Identify which cell holds the provided text, then report its [x, y] central coordinate. 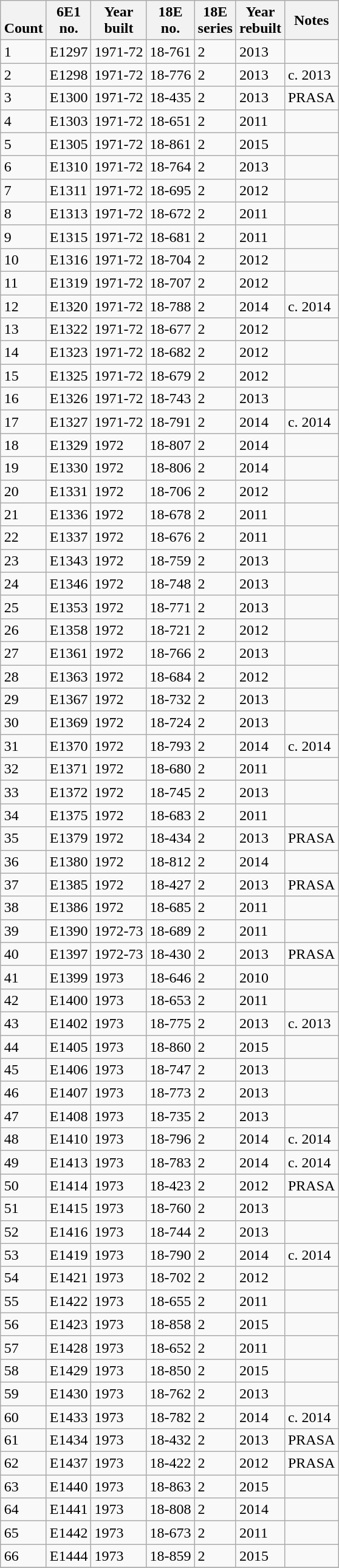
18-423 [170, 1186]
18-764 [170, 167]
18-673 [170, 1533]
E1402 [69, 1023]
35 [23, 838]
E1385 [69, 885]
19 [23, 468]
E1390 [69, 931]
E1327 [69, 422]
31 [23, 746]
14 [23, 353]
18-689 [170, 931]
18-685 [170, 908]
18-863 [170, 1487]
E1353 [69, 607]
18-695 [170, 190]
18-859 [170, 1556]
18-681 [170, 237]
26 [23, 630]
Yearbuilt [119, 21]
7 [23, 190]
18-744 [170, 1232]
18-793 [170, 746]
18-676 [170, 537]
E1337 [69, 537]
E1343 [69, 561]
55 [23, 1301]
22 [23, 537]
E1369 [69, 723]
E1444 [69, 1556]
E1325 [69, 376]
18-850 [170, 1370]
18-775 [170, 1023]
18-672 [170, 213]
E1421 [69, 1278]
6 [23, 167]
18-724 [170, 723]
E1440 [69, 1487]
18-683 [170, 815]
17 [23, 422]
E1430 [69, 1394]
42 [23, 1000]
18-806 [170, 468]
18-766 [170, 653]
E1441 [69, 1510]
49 [23, 1162]
65 [23, 1533]
30 [23, 723]
39 [23, 931]
66 [23, 1556]
6E1no. [69, 21]
E1370 [69, 746]
E1311 [69, 190]
23 [23, 561]
57 [23, 1347]
3 [23, 98]
45 [23, 1070]
28 [23, 677]
E1410 [69, 1139]
27 [23, 653]
18-759 [170, 561]
E1400 [69, 1000]
E1313 [69, 213]
E1408 [69, 1116]
E1399 [69, 977]
E1386 [69, 908]
18-812 [170, 862]
59 [23, 1394]
11 [23, 283]
18-422 [170, 1463]
E1371 [69, 769]
E1336 [69, 514]
29 [23, 700]
58 [23, 1370]
E1437 [69, 1463]
E1363 [69, 677]
32 [23, 769]
18-679 [170, 376]
E1413 [69, 1162]
E1423 [69, 1324]
18-732 [170, 700]
15 [23, 376]
18-434 [170, 838]
E1297 [69, 52]
E1346 [69, 584]
48 [23, 1139]
18-430 [170, 954]
E1407 [69, 1093]
56 [23, 1324]
E1322 [69, 330]
E1419 [69, 1255]
E1429 [69, 1370]
E1405 [69, 1046]
18-427 [170, 885]
E1298 [69, 75]
10 [23, 260]
18-858 [170, 1324]
13 [23, 330]
E1331 [69, 491]
33 [23, 792]
21 [23, 514]
18-791 [170, 422]
18-646 [170, 977]
18-748 [170, 584]
64 [23, 1510]
18-771 [170, 607]
18-735 [170, 1116]
18-743 [170, 399]
E1372 [69, 792]
18-861 [170, 144]
18-776 [170, 75]
E1433 [69, 1417]
18Eseries [215, 21]
18-677 [170, 330]
4 [23, 121]
20 [23, 491]
9 [23, 237]
E1361 [69, 653]
E1315 [69, 237]
37 [23, 885]
E1415 [69, 1209]
41 [23, 977]
E1319 [69, 283]
E1414 [69, 1186]
18-761 [170, 52]
18-651 [170, 121]
40 [23, 954]
E1303 [69, 121]
E1358 [69, 630]
E1329 [69, 445]
18-435 [170, 98]
18-721 [170, 630]
46 [23, 1093]
E1428 [69, 1347]
E1375 [69, 815]
18-782 [170, 1417]
E1326 [69, 399]
18-747 [170, 1070]
18-682 [170, 353]
18-680 [170, 769]
18-790 [170, 1255]
8 [23, 213]
25 [23, 607]
E1422 [69, 1301]
36 [23, 862]
18-702 [170, 1278]
18-745 [170, 792]
18-707 [170, 283]
47 [23, 1116]
44 [23, 1046]
2010 [260, 977]
5 [23, 144]
E1442 [69, 1533]
50 [23, 1186]
18-796 [170, 1139]
E1380 [69, 862]
E1406 [69, 1070]
18-760 [170, 1209]
Notes [311, 21]
E1316 [69, 260]
E1310 [69, 167]
18Eno. [170, 21]
43 [23, 1023]
18-808 [170, 1510]
18-762 [170, 1394]
18-807 [170, 445]
51 [23, 1209]
18-678 [170, 514]
34 [23, 815]
E1416 [69, 1232]
18-655 [170, 1301]
E1330 [69, 468]
E1379 [69, 838]
18-684 [170, 677]
61 [23, 1440]
18-704 [170, 260]
E1305 [69, 144]
53 [23, 1255]
38 [23, 908]
60 [23, 1417]
E1434 [69, 1440]
E1320 [69, 306]
18 [23, 445]
18-432 [170, 1440]
E1323 [69, 353]
18-653 [170, 1000]
18-706 [170, 491]
24 [23, 584]
18-783 [170, 1162]
18-860 [170, 1046]
16 [23, 399]
52 [23, 1232]
12 [23, 306]
E1300 [69, 98]
E1397 [69, 954]
1 [23, 52]
54 [23, 1278]
18-652 [170, 1347]
18-773 [170, 1093]
Yearrebuilt [260, 21]
18-788 [170, 306]
Count [23, 21]
63 [23, 1487]
E1367 [69, 700]
62 [23, 1463]
